Output the (X, Y) coordinate of the center of the cell containing the given text.  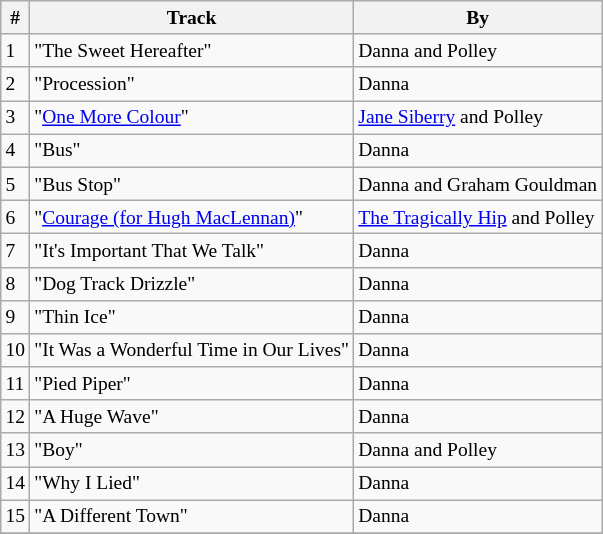
Danna and Graham Gouldman (478, 184)
7 (16, 250)
4 (16, 150)
15 (16, 516)
5 (16, 184)
"The Sweet Hereafter" (192, 50)
8 (16, 284)
The Tragically Hip and Polley (478, 216)
"A Different Town" (192, 516)
"Boy" (192, 450)
10 (16, 350)
"It Was a Wonderful Time in Our Lives" (192, 350)
"Courage (for Hugh MacLennan)" (192, 216)
"Dog Track Drizzle" (192, 284)
9 (16, 316)
"Thin Ice" (192, 316)
By (478, 18)
"Bus" (192, 150)
"It's Important That We Talk" (192, 250)
2 (16, 84)
12 (16, 416)
3 (16, 118)
"Procession" (192, 84)
11 (16, 384)
Track (192, 18)
1 (16, 50)
Jane Siberry and Polley (478, 118)
"A Huge Wave" (192, 416)
"One More Colour" (192, 118)
6 (16, 216)
"Pied Piper" (192, 384)
13 (16, 450)
14 (16, 484)
"Why I Lied" (192, 484)
# (16, 18)
"Bus Stop" (192, 184)
